For the text-containing cell, return its midpoint in (x, y) coordinate format. 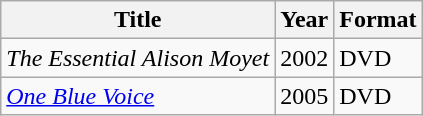
Title (138, 20)
Format (378, 20)
Year (304, 20)
2005 (304, 96)
2002 (304, 58)
One Blue Voice (138, 96)
The Essential Alison Moyet (138, 58)
